Output the [x, y] coordinate of the center of the cell containing the given text.  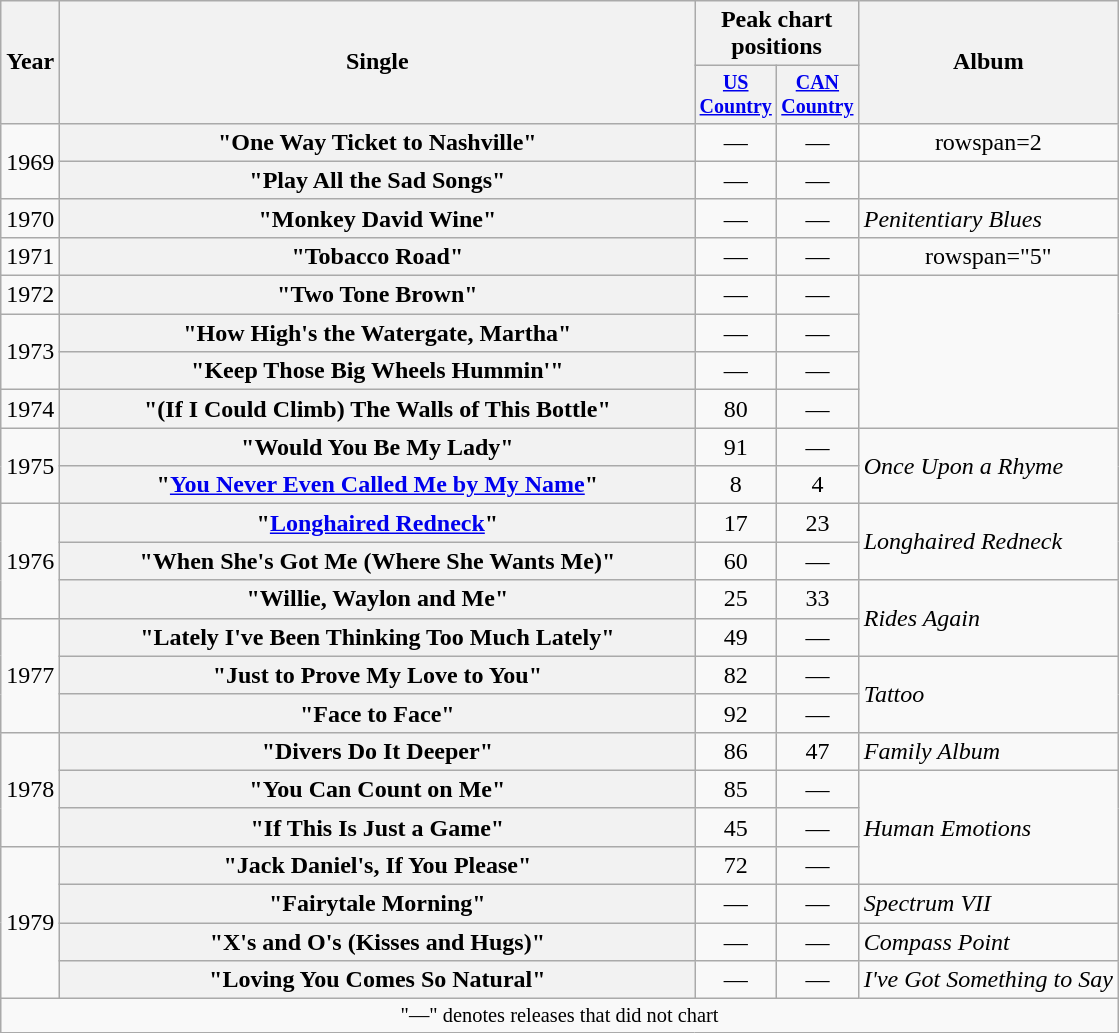
rowspan=2 [988, 142]
"X's and O's (Kisses and Hugs)" [378, 942]
Once Upon a Rhyme [988, 466]
US Country [736, 94]
1971 [30, 256]
"Keep Those Big Wheels Hummin'" [378, 371]
Human Emotions [988, 827]
80 [736, 409]
I've Got Something to Say [988, 980]
"Willie, Waylon and Me" [378, 599]
"Fairytale Morning" [378, 904]
"When She's Got Me (Where She Wants Me)" [378, 561]
33 [818, 599]
"One Way Ticket to Nashville" [378, 142]
"Jack Daniel's, If You Please" [378, 865]
Year [30, 62]
"Monkey David Wine" [378, 218]
1976 [30, 561]
4 [818, 485]
"Two Tone Brown" [378, 295]
CAN Country [818, 94]
rowspan="5" [988, 256]
1972 [30, 295]
"Longhaired Redneck" [378, 523]
"You Never Even Called Me by My Name" [378, 485]
"Face to Face" [378, 713]
"Divers Do It Deeper" [378, 751]
Penitentiary Blues [988, 218]
17 [736, 523]
"Play All the Sad Songs" [378, 180]
"—" denotes releases that did not chart [560, 1016]
47 [818, 751]
Rides Again [988, 618]
"(If I Could Climb) The Walls of This Bottle" [378, 409]
49 [736, 637]
Peak chartpositions [776, 34]
60 [736, 561]
85 [736, 789]
1979 [30, 922]
8 [736, 485]
1975 [30, 466]
1974 [30, 409]
"Tobacco Road" [378, 256]
Compass Point [988, 942]
Single [378, 62]
"Just to Prove My Love to You" [378, 675]
"Loving You Comes So Natural" [378, 980]
"How High's the Watergate, Martha" [378, 333]
"You Can Count on Me" [378, 789]
Longhaired Redneck [988, 542]
86 [736, 751]
"Would You Be My Lady" [378, 447]
1978 [30, 789]
72 [736, 865]
91 [736, 447]
45 [736, 827]
82 [736, 675]
23 [818, 523]
Tattoo [988, 694]
1969 [30, 161]
Album [988, 62]
1973 [30, 352]
Spectrum VII [988, 904]
1970 [30, 218]
1977 [30, 675]
"Lately I've Been Thinking Too Much Lately" [378, 637]
Family Album [988, 751]
"If This Is Just a Game" [378, 827]
92 [736, 713]
25 [736, 599]
